Output the [x, y] coordinate of the center of the cell containing the given text.  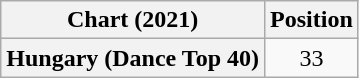
Position [312, 20]
Hungary (Dance Top 40) [133, 58]
33 [312, 58]
Chart (2021) [133, 20]
